Search for the cell housing the specified text and yield its (X, Y) center coordinate. 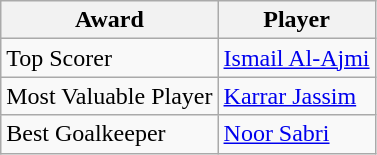
Top Scorer (110, 58)
Karrar Jassim (296, 96)
Award (110, 20)
Noor Sabri (296, 134)
Player (296, 20)
Best Goalkeeper (110, 134)
Most Valuable Player (110, 96)
Ismail Al-Ajmi (296, 58)
